Identify which cell holds the provided text, then report its (x, y) central coordinate. 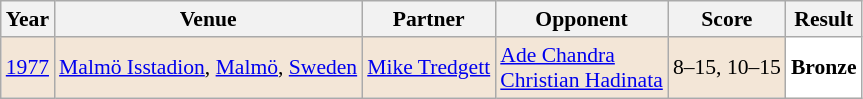
Score (727, 19)
Ade Chandra Christian Hadinata (582, 68)
Year (28, 19)
Mike Tredgett (428, 68)
Opponent (582, 19)
Result (824, 19)
Venue (208, 19)
8–15, 10–15 (727, 68)
Bronze (824, 68)
Partner (428, 19)
1977 (28, 68)
Malmö Isstadion, Malmö, Sweden (208, 68)
